Search for the cell housing the specified text and yield its (x, y) center coordinate. 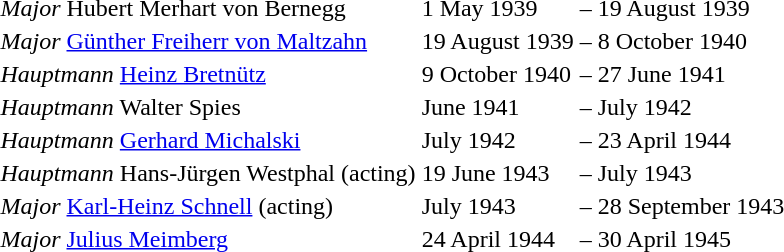
19 June 1943 (498, 173)
19 August 1939 (498, 41)
July 1943 (498, 206)
9 October 1940 (498, 74)
June 1941 (498, 107)
July 1942 (498, 140)
